Locate the cell with the specified text and output its (x, y) center coordinate. 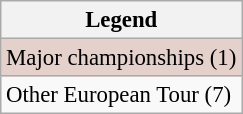
Legend (122, 20)
Other European Tour (7) (122, 95)
Major championships (1) (122, 58)
